Find where the given text appears and provide that cell's center as (X, Y) coordinate. 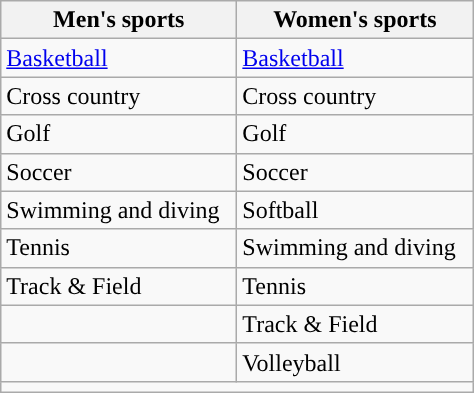
Men's sports (119, 20)
Softball (355, 210)
Women's sports (355, 20)
Volleyball (355, 362)
